Provide the (x, y) coordinate of the cell's center where the given text is located.  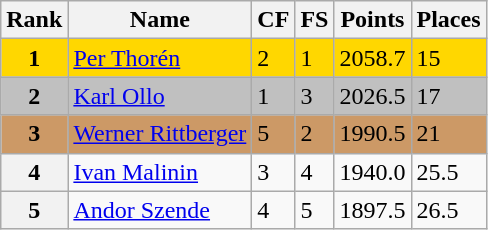
25.5 (448, 172)
Ivan Malinin (160, 172)
26.5 (448, 210)
Points (372, 20)
Places (448, 20)
1940.0 (372, 172)
Rank (34, 20)
Name (160, 20)
2058.7 (372, 58)
15 (448, 58)
Per Thorén (160, 58)
21 (448, 134)
FS (314, 20)
Werner Rittberger (160, 134)
1990.5 (372, 134)
17 (448, 96)
CF (274, 20)
1897.5 (372, 210)
2026.5 (372, 96)
Karl Ollo (160, 96)
Andor Szende (160, 210)
